Pinpoint the cell where the given text exists, returning its [X, Y] midpoint coordinate. 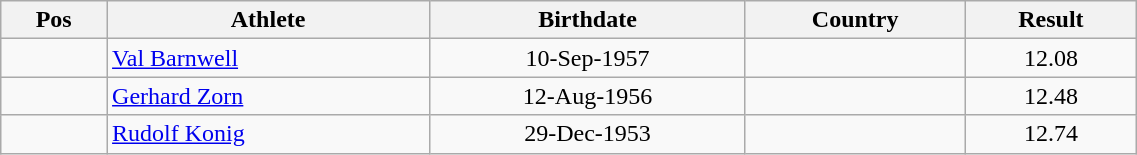
Pos [54, 20]
Birthdate [588, 20]
12.74 [1051, 134]
12.48 [1051, 96]
Country [855, 20]
Result [1051, 20]
Athlete [268, 20]
Rudolf Konig [268, 134]
29-Dec-1953 [588, 134]
Val Barnwell [268, 58]
Gerhard Zorn [268, 96]
10-Sep-1957 [588, 58]
12.08 [1051, 58]
12-Aug-1956 [588, 96]
